Locate the cell with the specified text and output its [x, y] center coordinate. 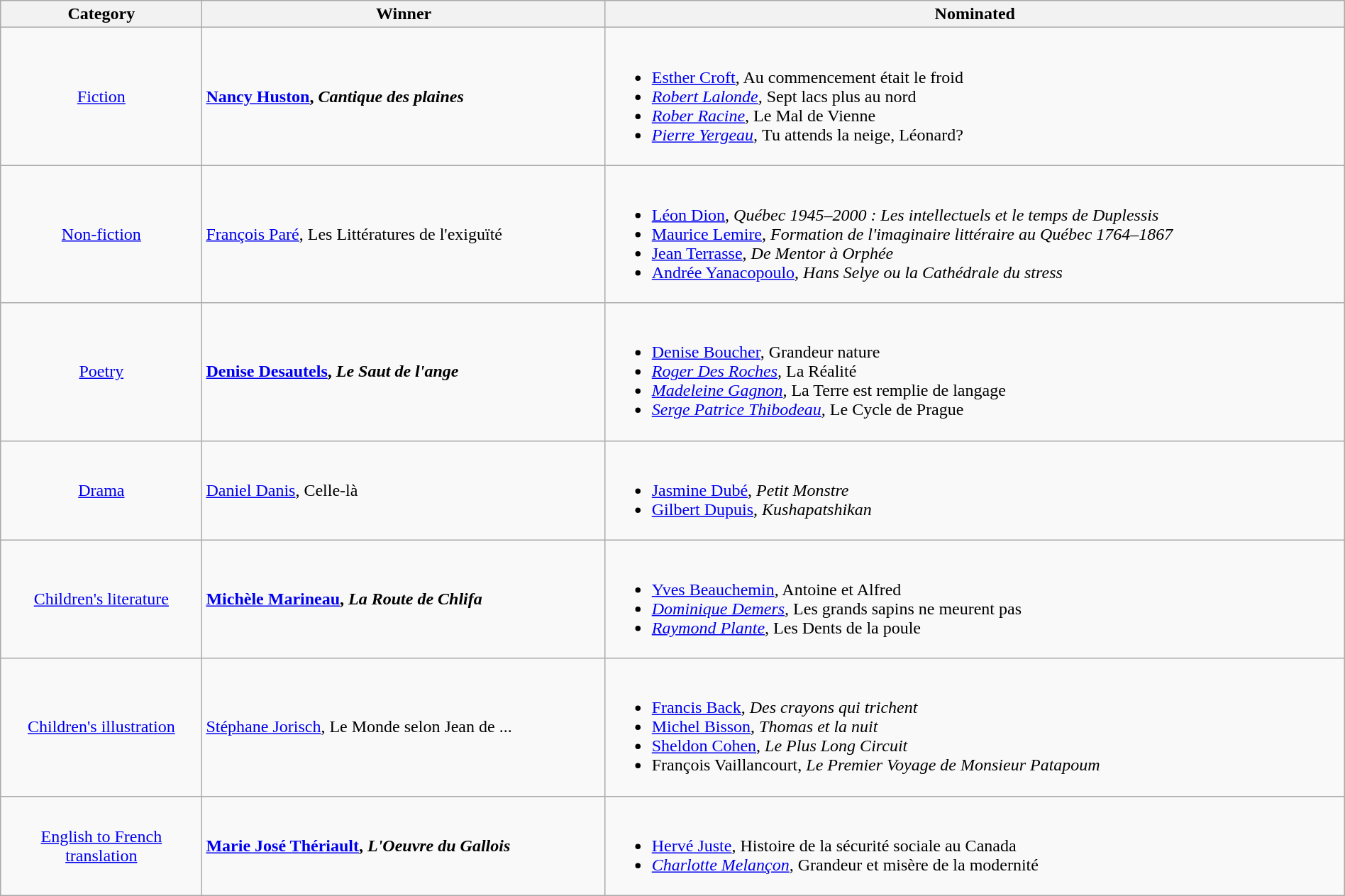
Marie José Thériault, L'Oeuvre du Gallois [404, 846]
Stéphane Jorisch, Le Monde selon Jean de ... [404, 727]
Yves Beauchemin, Antoine et AlfredDominique Demers, Les grands sapins ne meurent pasRaymond Plante, Les Dents de la poule [975, 599]
Nominated [975, 14]
Fiction [101, 96]
Hervé Juste, Histoire de la sécurité sociale au CanadaCharlotte Melançon, Grandeur et misère de la modernité [975, 846]
Nancy Huston, Cantique des plaines [404, 96]
Poetry [101, 372]
Drama [101, 490]
Jasmine Dubé, Petit MonstreGilbert Dupuis, Kushapatshikan [975, 490]
Michèle Marineau, La Route de Chlifa [404, 599]
Denise Desautels, Le Saut de l'ange [404, 372]
Children's literature [101, 599]
Non-fiction [101, 234]
Children's illustration [101, 727]
Daniel Danis, Celle-là [404, 490]
François Paré, Les Littératures de l'exiguïté [404, 234]
Winner [404, 14]
Category [101, 14]
English to French translation [101, 846]
